Locate the cell with the specified text and output its (x, y) center coordinate. 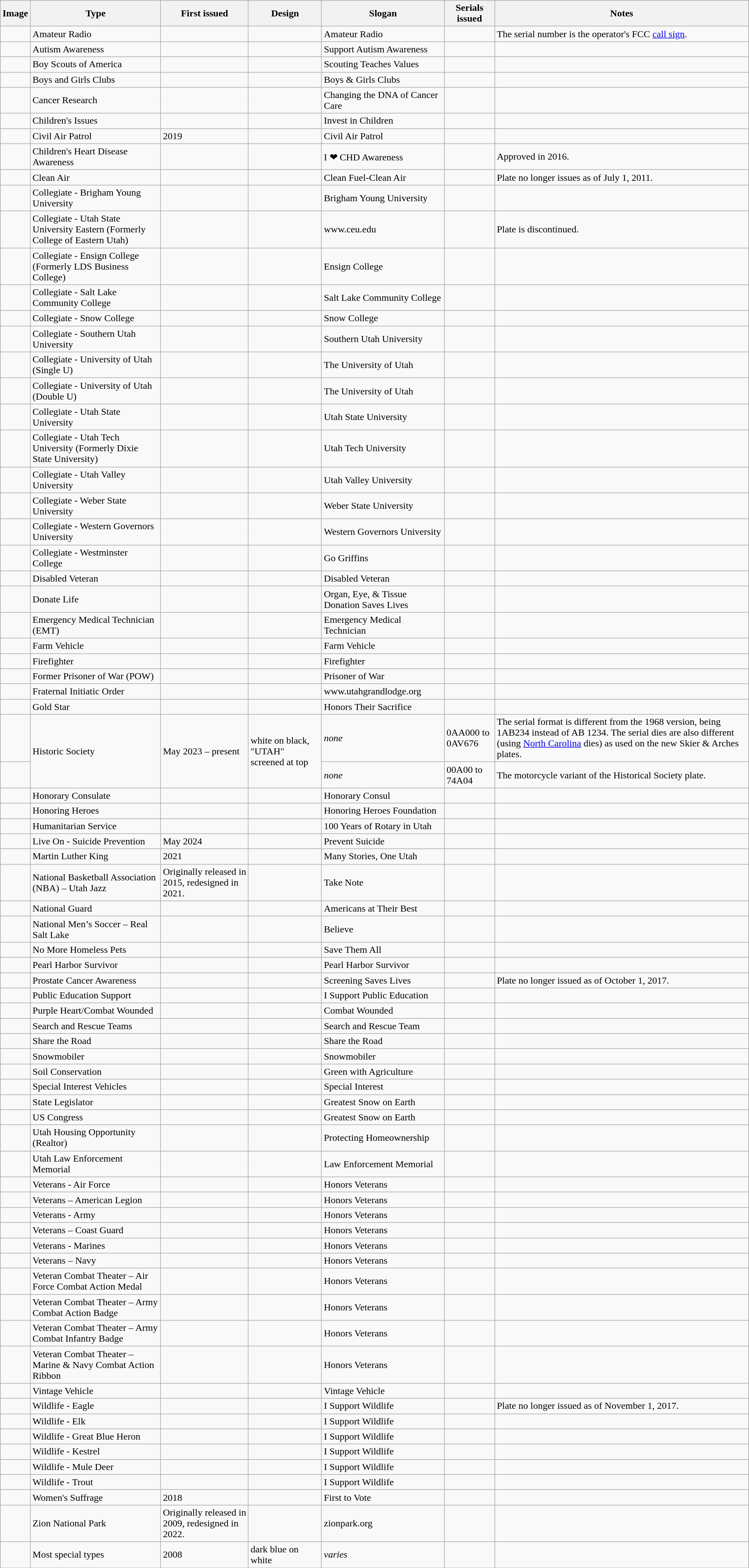
Brigham Young University (383, 198)
Collegiate - Salt Lake Community College (96, 298)
www.utahgrandlodge.org (383, 692)
Boy Scouts of America (96, 64)
zionpark.org (383, 1523)
Honorary Consul (383, 796)
Wildlife - Elk (96, 1421)
Autism Awareness (96, 49)
Ensign College (383, 266)
Originally released in 2009, redesigned in 2022. (205, 1523)
Utah Housing Opportunity (Realtor) (96, 1138)
Plate no longer issued as of October 1, 2017. (622, 980)
Wildlife - Trout (96, 1482)
Type (96, 14)
Approved in 2016. (622, 157)
May 2023 – present (205, 751)
Prostate Cancer Awareness (96, 980)
Veterans – Navy (96, 1261)
2008 (205, 1554)
Clean Fuel-Clean Air (383, 177)
Veterans – American Legion (96, 1200)
Collegiate - Utah State University (96, 417)
Salt Lake Community College (383, 298)
Emergency Medical Technician (383, 625)
Clean Air (96, 177)
Public Education Support (96, 996)
2021 (205, 856)
May 2024 (205, 841)
Wildlife - Eagle (96, 1406)
Take Note (383, 882)
Gold Star (96, 707)
National Men’s Soccer – Real Salt Lake (96, 929)
Prisoner of War (383, 676)
Collegiate - Westminster College (96, 558)
State Legislator (96, 1102)
Slogan (383, 14)
Utah Tech University (383, 448)
I Support Public Education (383, 996)
Plate no longer issued as of November 1, 2017. (622, 1406)
100 Years of Rotary in Utah (383, 826)
The serial number is the operator's FCC call sign. (622, 34)
Honoring Heroes Foundation (383, 811)
No More Homeless Pets (96, 950)
Emergency Medical Technician (EMT) (96, 625)
Martin Luther King (96, 856)
Children's Issues (96, 121)
Collegiate - Ensign College (Formerly LDS Business College) (96, 266)
2019 (205, 136)
Law Enforcement Memorial (383, 1164)
Screening Saves Lives (383, 980)
Originally released in 2015, redesigned in 2021. (205, 882)
Western Governors University (383, 532)
Changing the DNA of Cancer Care (383, 100)
00A00 to 74A04 (470, 775)
varies (383, 1554)
Collegiate - University of Utah (Single U) (96, 365)
Save Them All (383, 950)
Veterans - Army (96, 1215)
Live On - Suicide Prevention (96, 841)
Children's Heart Disease Awareness (96, 157)
Honors Their Sacrifice (383, 707)
Invest in Children (383, 121)
2018 (205, 1497)
Utah State University (383, 417)
Veteran Combat Theater – Army Combat Infantry Badge (96, 1334)
Organ, Eye, & Tissue Donation Saves Lives (383, 599)
Historic Society (96, 751)
Plate no longer issues as of July 1, 2011. (622, 177)
Plate is discontinued. (622, 229)
First to Vote (383, 1497)
Veterans – Coast Guard (96, 1230)
0AA000 to 0AV676 (470, 738)
Special Interest Vehicles (96, 1087)
Honorary Consulate (96, 796)
Boys and Girls Clubs (96, 80)
Southern Utah University (383, 339)
Combat Wounded (383, 1011)
Veterans - Marines (96, 1245)
Collegiate - Utah State University Eastern (Formerly College of Eastern Utah) (96, 229)
Support Autism Awareness (383, 49)
I ❤ CHD Awareness (383, 157)
Collegiate - Brigham Young University (96, 198)
Fraternal Initiatic Order (96, 692)
Special Interest (383, 1087)
Weber State University (383, 506)
dark blue on white (285, 1554)
Design (285, 14)
First issued (205, 14)
Collegiate - Southern Utah University (96, 339)
Many Stories, One Utah (383, 856)
Serials issued (470, 14)
Donate Life (96, 599)
National Guard (96, 908)
Collegiate - University of Utah (Double U) (96, 391)
Soil Conservation (96, 1072)
Collegiate - Snow College (96, 318)
white on black, "UTAH" screened at top (285, 751)
Believe (383, 929)
Collegiate - Utah Valley University (96, 480)
Search and Rescue Team (383, 1026)
Women's Suffrage (96, 1497)
Humanitarian Service (96, 826)
Veteran Combat Theater – Army Combat Action Badge (96, 1307)
Americans at Their Best (383, 908)
Cancer Research (96, 100)
Notes (622, 14)
Veteran Combat Theater – Air Force Combat Action Medal (96, 1282)
www.ceu.edu (383, 229)
Veterans - Air Force (96, 1184)
Honoring Heroes (96, 811)
Wildlife - Great Blue Heron (96, 1436)
Snow College (383, 318)
Zion National Park (96, 1523)
Utah Valley University (383, 480)
Scouting Teaches Values (383, 64)
Collegiate - Utah Tech University (Formerly Dixie State University) (96, 448)
Go Griffins (383, 558)
Utah Law Enforcement Memorial (96, 1164)
Wildlife - Mule Deer (96, 1467)
Protecting Homeownership (383, 1138)
Wildlife - Kestrel (96, 1452)
Collegiate - Western Governors University (96, 532)
Purple Heart/Combat Wounded (96, 1011)
Collegiate - Weber State University (96, 506)
US Congress (96, 1117)
Boys & Girls Clubs (383, 80)
Green with Agriculture (383, 1072)
National Basketball Association (NBA) – Utah Jazz (96, 882)
Image (15, 14)
Veteran Combat Theater – Marine & Navy Combat Action Ribbon (96, 1365)
Former Prisoner of War (POW) (96, 676)
The motorcycle variant of the Historical Society plate. (622, 775)
Most special types (96, 1554)
Prevent Suicide (383, 841)
Search and Rescue Teams (96, 1026)
